Determine the [X, Y] coordinate at the center of the cell enclosing the given text.  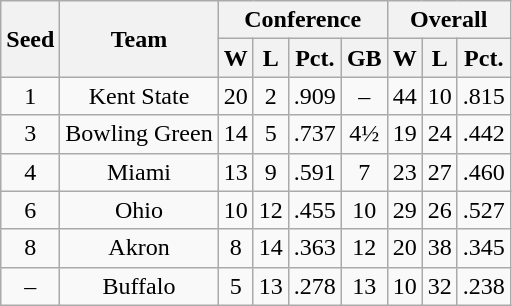
.455 [314, 210]
19 [404, 134]
Bowling Green [139, 134]
26 [440, 210]
44 [404, 96]
23 [404, 172]
Ohio [139, 210]
Overall [448, 20]
4 [30, 172]
27 [440, 172]
Miami [139, 172]
Buffalo [139, 286]
Team [139, 39]
GB [364, 58]
.909 [314, 96]
38 [440, 248]
7 [364, 172]
24 [440, 134]
9 [270, 172]
4½ [364, 134]
1 [30, 96]
Kent State [139, 96]
.363 [314, 248]
.815 [484, 96]
.460 [484, 172]
Seed [30, 39]
Conference [302, 20]
6 [30, 210]
.238 [484, 286]
.737 [314, 134]
3 [30, 134]
29 [404, 210]
.591 [314, 172]
.442 [484, 134]
.345 [484, 248]
.527 [484, 210]
32 [440, 286]
2 [270, 96]
.278 [314, 286]
Akron [139, 248]
